Locate the cell with the specified text and output its [x, y] center coordinate. 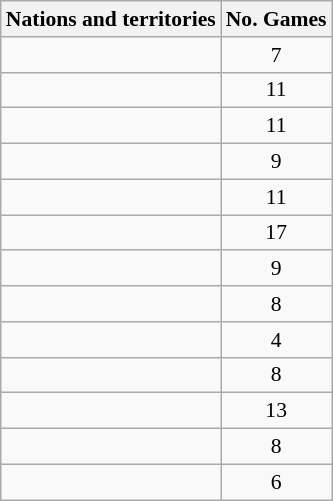
17 [276, 232]
Nations and territories [111, 19]
6 [276, 482]
13 [276, 411]
4 [276, 339]
No. Games [276, 19]
7 [276, 54]
